Search for the cell housing the specified text and yield its (x, y) center coordinate. 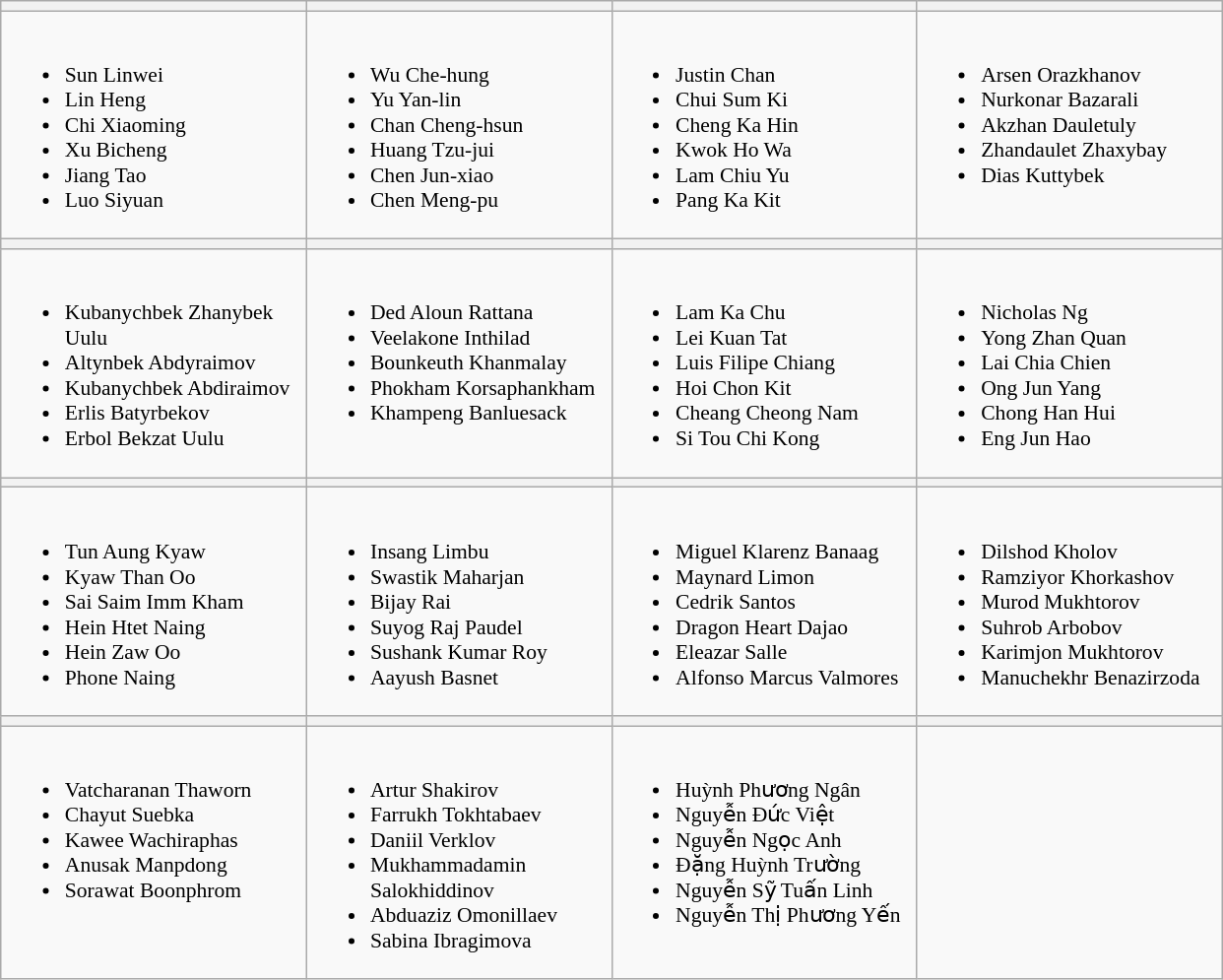
Huỳnh Phương NgânNguyễn Đức ViệtNguyễn Ngọc AnhĐặng Huỳnh TrườngNguyễn Sỹ Tuấn LinhNguyễn Thị Phương Yến (764, 853)
Lam Ka ChuLei Kuan TatLuis Filipe ChiangHoi Chon KitCheang Cheong NamSi Tou Chi Kong (764, 363)
Vatcharanan ThawornChayut SuebkaKawee WachiraphasAnusak ManpdongSorawat Boonphrom (154, 853)
Miguel Klarenz BanaagMaynard LimonCedrik SantosDragon Heart DajaoEleazar SalleAlfonso Marcus Valmores (764, 602)
Kubanychbek Zhanybek UuluAltynbek AbdyraimovKubanychbek AbdiraimovErlis BatyrbekovErbol Bekzat Uulu (154, 363)
Dilshod KholovRamziyor KhorkashovMurod MukhtorovSuhrob ArbobovKarimjon MukhtorovManuchekhr Benazirzoda (1069, 602)
Arsen OrazkhanovNurkonar BazaraliAkzhan DauletulyZhandaulet ZhaxybayDias Kuttybek (1069, 125)
Wu Che-hungYu Yan-linChan Cheng-hsunHuang Tzu-juiChen Jun-xiaoChen Meng-pu (459, 125)
Sun LinweiLin HengChi XiaomingXu BichengJiang TaoLuo Siyuan (154, 125)
Insang LimbuSwastik MaharjanBijay RaiSuyog Raj PaudelSushank Kumar RoyAayush Basnet (459, 602)
Ded Aloun RattanaVeelakone InthiladBounkeuth KhanmalayPhokham KorsaphankhamKhampeng Banluesack (459, 363)
Artur ShakirovFarrukh TokhtabaevDaniil VerklovMukhammadamin SalokhiddinovAbduaziz OmonillaevSabina Ibragimova (459, 853)
Justin ChanChui Sum KiCheng Ka HinKwok Ho WaLam Chiu YuPang Ka Kit (764, 125)
Nicholas NgYong Zhan QuanLai Chia ChienOng Jun YangChong Han HuiEng Jun Hao (1069, 363)
Tun Aung KyawKyaw Than OoSai Saim Imm KhamHein Htet NaingHein Zaw OoPhone Naing (154, 602)
